Extract the (X, Y) coordinate from the center of the cell holding the provided text.  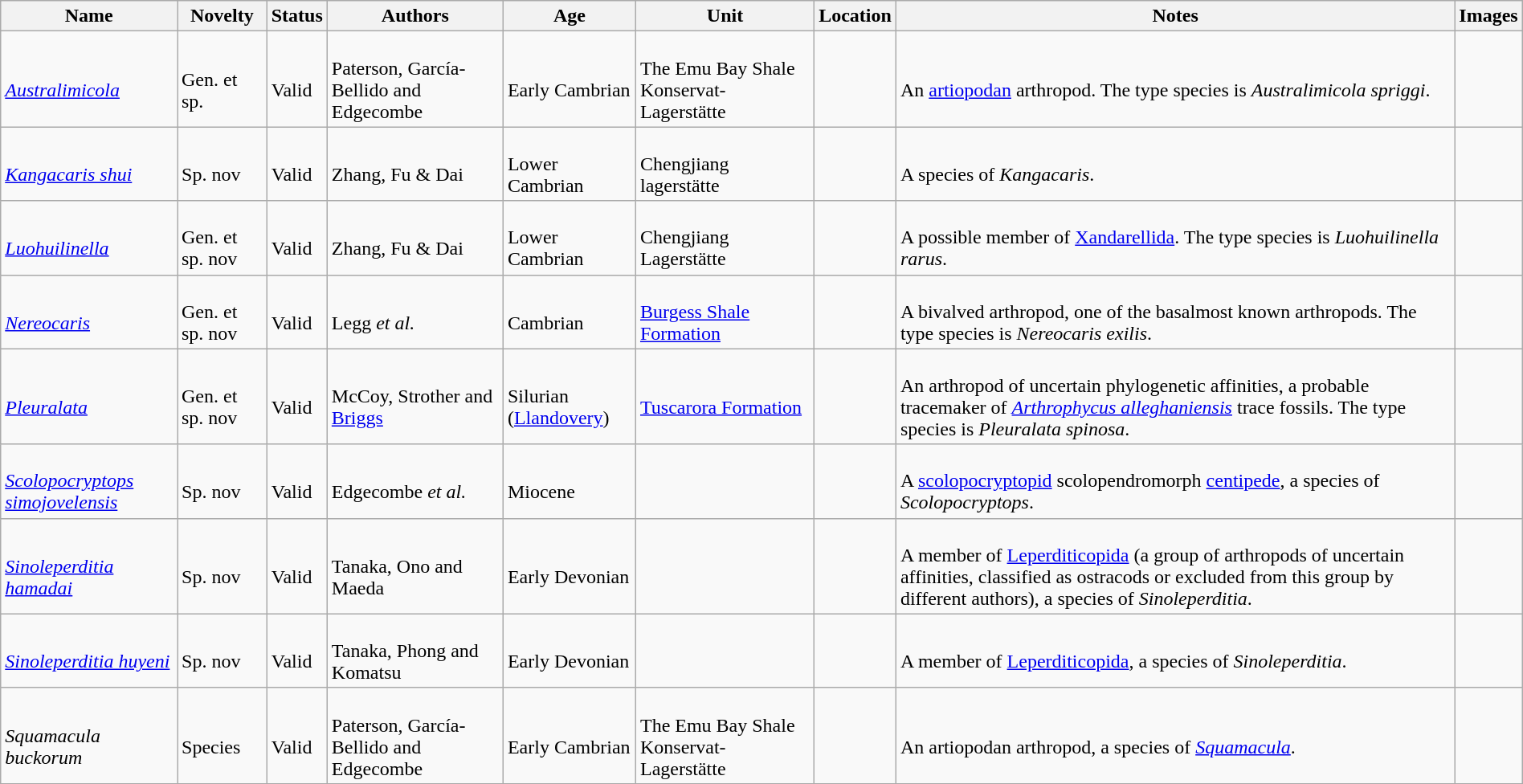
A member of Leperditicopida, a species of Sinoleperditia. (1174, 651)
Pleuralata (89, 397)
Squamacula buckorum (89, 736)
Tanaka, Phong and Komatsu (414, 651)
A species of Kangacaris. (1174, 164)
An artiopodan arthropod. The type species is Australimicola spriggi. (1174, 79)
Novelty (222, 16)
Australimicola (89, 79)
Chengjiang Lagerstätte (725, 238)
Nereocaris (89, 312)
Notes (1174, 16)
Scolopocryptops simojovelensis (89, 481)
McCoy, Strother and Briggs (414, 397)
A possible member of Xandarellida. The type species is Luohuilinella rarus. (1174, 238)
A bivalved arthropod, one of the basalmost known arthropods. The type species is Nereocaris exilis. (1174, 312)
Legg et al. (414, 312)
Kangacaris shui (89, 164)
Burgess Shale Formation (725, 312)
A scolopocryptopid scolopendromorph centipede, a species of Scolopocryptops. (1174, 481)
An artiopodan arthropod, a species of Squamacula. (1174, 736)
Age (569, 16)
Edgecombe et al. (414, 481)
Sinoleperditia hamadai (89, 566)
Images (1488, 16)
Cambrian (569, 312)
Name (89, 16)
Species (222, 736)
Silurian (Llandovery) (569, 397)
Unit (725, 16)
Chengjiang lagerstätte (725, 164)
Tanaka, Ono and Maeda (414, 566)
Luohuilinella (89, 238)
Location (855, 16)
Authors (414, 16)
Gen. et sp. (222, 79)
Sinoleperditia huyeni (89, 651)
Status (297, 16)
Tuscarora Formation (725, 397)
Miocene (569, 481)
